Extract the (X, Y) coordinate from the center of the cell holding the provided text.  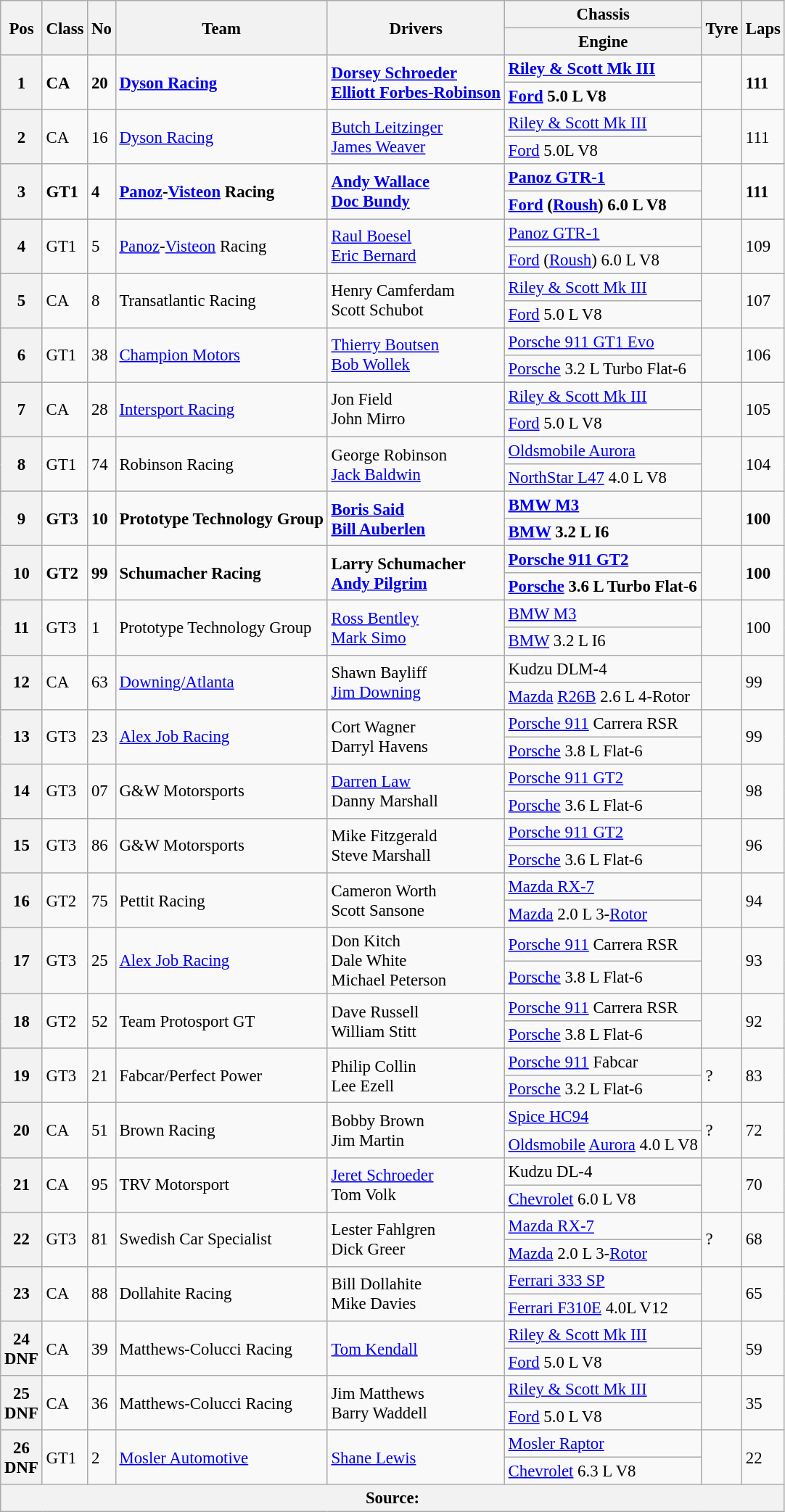
Thierry Boutsen Bob Wollek (416, 355)
9 (22, 519)
No (102, 28)
Shawn Bayliff Jim Downing (416, 682)
Jon Field John Mirro (416, 409)
Porsche 3.2 L Turbo Flat-6 (603, 369)
Drivers (416, 28)
Ferrari F310E 4.0L V12 (603, 1307)
Transatlantic Racing (221, 300)
38 (102, 355)
George Robinson Jack Baldwin (416, 464)
Fabcar/Perfect Power (221, 1076)
52 (102, 1021)
25DNF (22, 1402)
12 (22, 682)
Chassis (603, 15)
68 (763, 1239)
88 (102, 1294)
Champion Motors (221, 355)
Class (65, 28)
Jim Matthews Barry Waddell (416, 1402)
Cameron Worth Scott Sansone (416, 901)
Laps (763, 28)
13 (22, 737)
72 (763, 1130)
Oldsmobile Aurora 4.0 L V8 (603, 1144)
Tyre (721, 28)
Shane Lewis (416, 1458)
Downing/Atlanta (221, 682)
Pettit Racing (221, 901)
Bill Dollahite Mike Davies (416, 1294)
NorthStar L47 4.0 L V8 (603, 478)
109 (763, 247)
Mazda R26B 2.6 L 4-Rotor (603, 696)
26DNF (22, 1458)
Kudzu DL-4 (603, 1171)
Team Protosport GT (221, 1021)
07 (102, 792)
Ross Bentley Mark Simo (416, 628)
Mosler Raptor (603, 1444)
105 (763, 409)
28 (102, 409)
6 (22, 355)
74 (102, 464)
Oldsmobile Aurora (603, 450)
Brown Racing (221, 1130)
24DNF (22, 1349)
Dave Russell William Stitt (416, 1021)
63 (102, 682)
Engine (603, 42)
Team (221, 28)
Schumacher Racing (221, 573)
Chevrolet 6.0 L V8 (603, 1199)
70 (763, 1185)
Porsche 911 Fabcar (603, 1062)
Dollahite Racing (221, 1294)
94 (763, 901)
25 (102, 961)
59 (763, 1349)
Porsche 3.6 L Turbo Flat-6 (603, 587)
Intersport Racing (221, 409)
75 (102, 901)
95 (102, 1185)
Bobby Brown Jim Martin (416, 1130)
96 (763, 846)
Lester Fahlgren Dick Greer (416, 1239)
3 (22, 191)
Mike Fitzgerald Steve Marshall (416, 846)
Andy Wallace Doc Bundy (416, 191)
92 (763, 1021)
35 (763, 1402)
7 (22, 409)
106 (763, 355)
Ford 5.0L V8 (603, 151)
Jeret Schroeder Tom Volk (416, 1185)
83 (763, 1076)
Boris Said Bill Auberlen (416, 519)
Cort Wagner Darryl Havens (416, 737)
81 (102, 1239)
39 (102, 1349)
Tom Kendall (416, 1349)
86 (102, 846)
Kudzu DLM-4 (603, 669)
18 (22, 1021)
Ferrari 333 SP (603, 1281)
93 (763, 961)
Porsche 911 GT1 Evo (603, 342)
Darren Law Danny Marshall (416, 792)
Source: (393, 1498)
51 (102, 1130)
Swedish Car Specialist (221, 1239)
Spice HC94 (603, 1117)
Philip Collin Lee Ezell (416, 1076)
65 (763, 1294)
14 (22, 792)
Porsche 3.2 L Flat-6 (603, 1090)
Larry Schumacher Andy Pilgrim (416, 573)
Pos (22, 28)
Don Kitch Dale White Michael Peterson (416, 961)
Raul Boesel Eric Bernard (416, 247)
TRV Motorsport (221, 1185)
36 (102, 1402)
Dorsey Schroeder Elliott Forbes-Robinson (416, 83)
Butch Leitzinger James Weaver (416, 136)
Mosler Automotive (221, 1458)
17 (22, 961)
98 (763, 792)
19 (22, 1076)
11 (22, 628)
Henry Camferdam Scott Schubot (416, 300)
Chevrolet 6.3 L V8 (603, 1471)
15 (22, 846)
107 (763, 300)
Robinson Racing (221, 464)
104 (763, 464)
